Output the [x, y] coordinate of the center of the cell containing the given text.  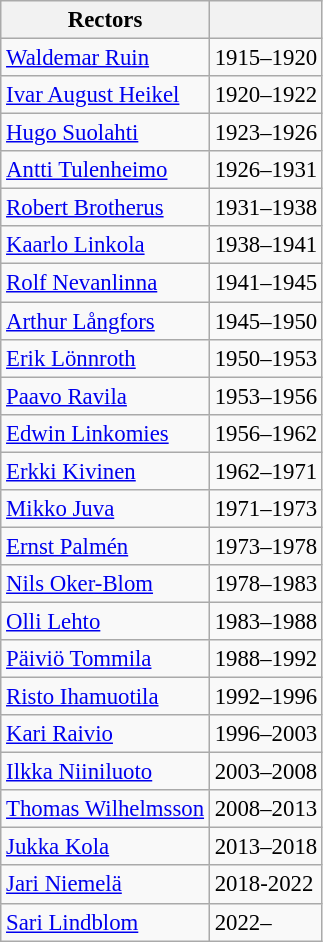
Edwin Linkomies [106, 433]
Robert Brotherus [106, 208]
1938–1941 [266, 245]
2022– [266, 922]
1971–1973 [266, 509]
Päiviö Tommila [106, 659]
Ernst Palmén [106, 546]
2008–2013 [266, 809]
Sari Lindblom [106, 922]
Waldemar Ruin [106, 58]
Jari Niemelä [106, 885]
Arthur Långfors [106, 321]
1931–1938 [266, 208]
Jukka Kola [106, 847]
1920–1922 [266, 95]
1962–1971 [266, 471]
2003–2008 [266, 772]
1926–1931 [266, 170]
Mikko Juva [106, 509]
1923–1926 [266, 133]
1996–2003 [266, 734]
Rolf Nevanlinna [106, 283]
1945–1950 [266, 321]
2018-2022 [266, 885]
Thomas Wilhelmsson [106, 809]
Antti Tulenheimo [106, 170]
1978–1983 [266, 584]
Ivar August Heikel [106, 95]
1973–1978 [266, 546]
1950–1953 [266, 358]
1956–1962 [266, 433]
1941–1945 [266, 283]
Kari Raivio [106, 734]
Hugo Suolahti [106, 133]
Nils Oker-Blom [106, 584]
2013–2018 [266, 847]
Ilkka Niiniluoto [106, 772]
Kaarlo Linkola [106, 245]
1953–1956 [266, 396]
1915–1920 [266, 58]
Erik Lönnroth [106, 358]
Erkki Kivinen [106, 471]
1992–1996 [266, 697]
1983–1988 [266, 621]
1988–1992 [266, 659]
Olli Lehto [106, 621]
Paavo Ravila [106, 396]
Rectors [106, 20]
Risto Ihamuotila [106, 697]
